Determine the [X, Y] coordinate at the center of the cell enclosing the given text.  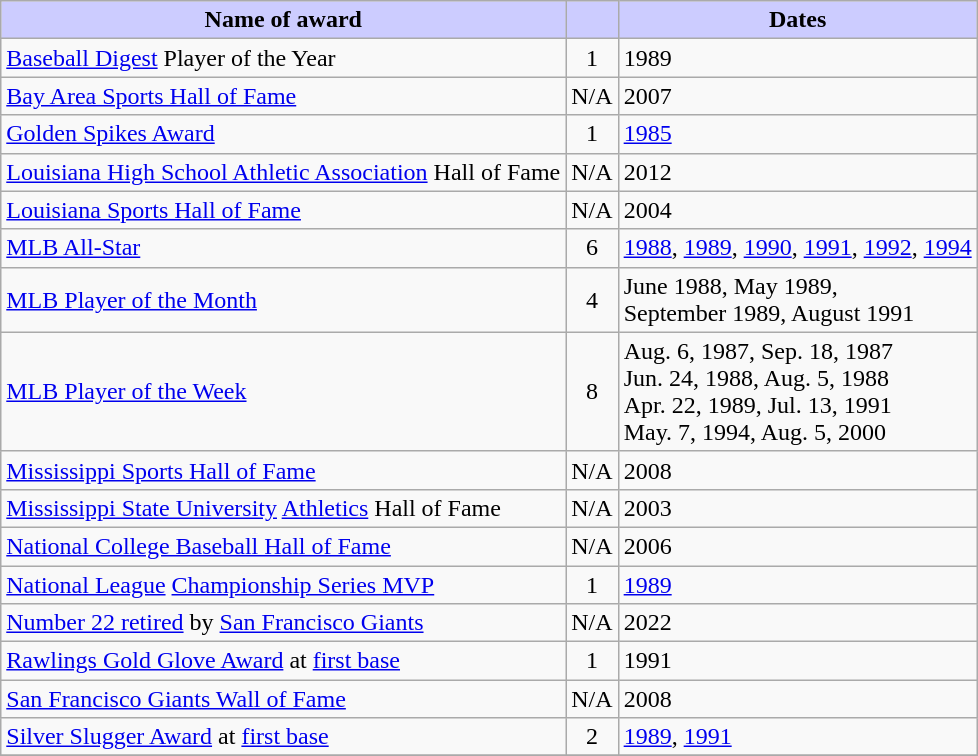
Louisiana High School Athletic Association Hall of Fame [284, 172]
National League Championship Series MVP [284, 585]
2007 [798, 96]
1988, 1989, 1990, 1991, 1992, 1994 [798, 248]
2006 [798, 546]
4 [592, 300]
6 [592, 248]
June 1988, May 1989,September 1989, August 1991 [798, 300]
MLB All-Star [284, 248]
Name of award [284, 20]
Number 22 retired by San Francisco Giants [284, 623]
MLB Player of the Month [284, 300]
1985 [798, 134]
Silver Slugger Award at first base [284, 737]
8 [592, 392]
2012 [798, 172]
Baseball Digest Player of the Year [284, 58]
Bay Area Sports Hall of Fame [284, 96]
Rawlings Gold Glove Award at first base [284, 661]
Dates [798, 20]
1991 [798, 661]
2 [592, 737]
2004 [798, 210]
2003 [798, 508]
National College Baseball Hall of Fame [284, 546]
1989, 1991 [798, 737]
San Francisco Giants Wall of Fame [284, 699]
Aug. 6, 1987, Sep. 18, 1987 Jun. 24, 1988, Aug. 5, 1988 Apr. 22, 1989, Jul. 13, 1991 May. 7, 1994, Aug. 5, 2000 [798, 392]
Mississippi Sports Hall of Fame [284, 470]
Louisiana Sports Hall of Fame [284, 210]
Mississippi State University Athletics Hall of Fame [284, 508]
2022 [798, 623]
MLB Player of the Week [284, 392]
Golden Spikes Award [284, 134]
